Provide the (x, y) coordinate of the cell's center where the given text is located.  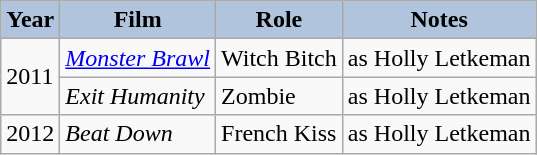
Film (138, 20)
Year (30, 20)
Witch Bitch (280, 58)
2011 (30, 77)
Monster Brawl (138, 58)
French Kiss (280, 134)
Beat Down (138, 134)
2012 (30, 134)
Exit Humanity (138, 96)
Notes (439, 20)
Zombie (280, 96)
Role (280, 20)
